Scan for the cell matching the given text and deliver its [X, Y] coordinate at center. 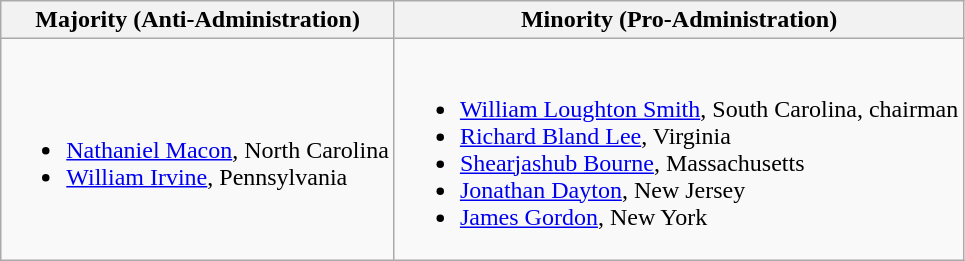
Nathaniel Macon, North CarolinaWilliam Irvine, Pennsylvania [198, 150]
Majority (Anti-Administration) [198, 20]
Minority (Pro-Administration) [678, 20]
